Return (X, Y) of the center of cell containing provided text 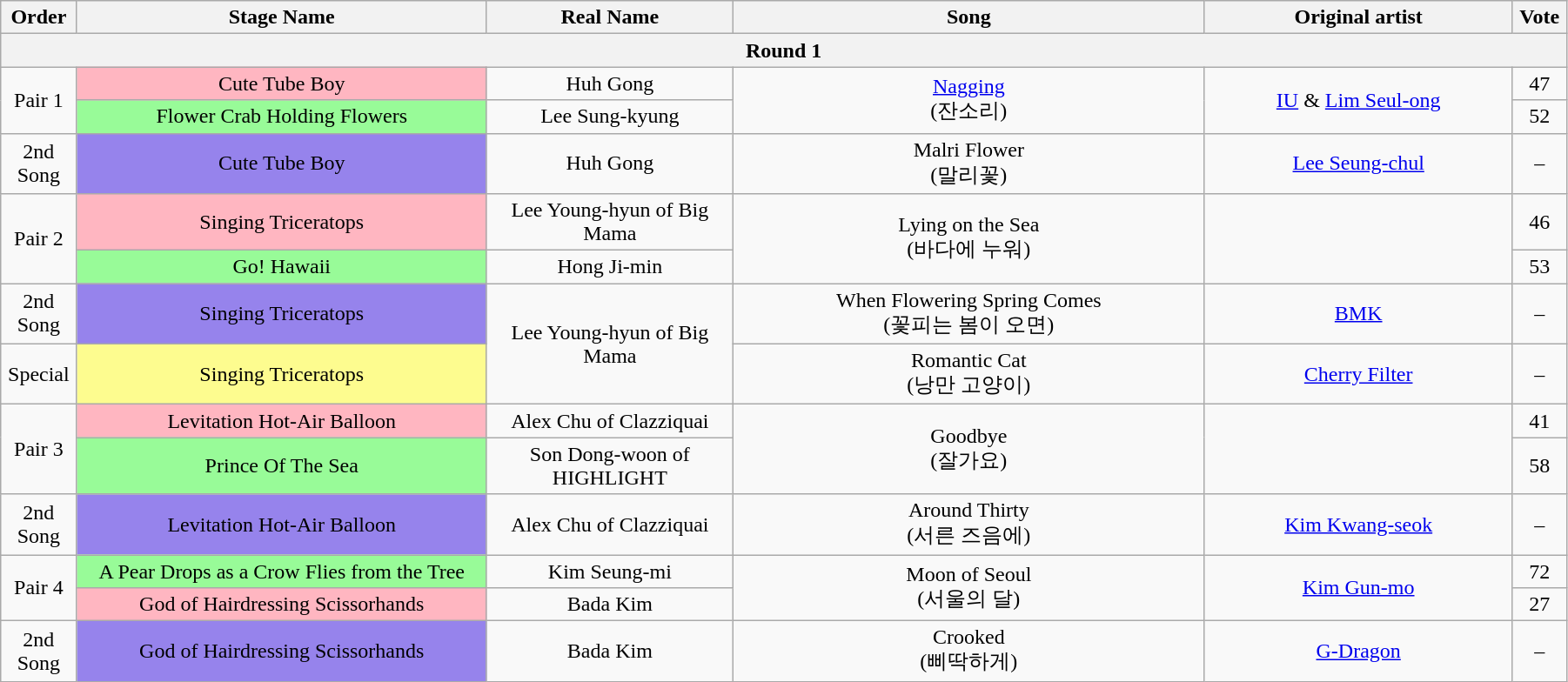
Flower Crab Holding Flowers (282, 117)
Pair 2 (38, 238)
Lying on the Sea(바다에 누워) (968, 238)
Cherry Filter (1358, 374)
IU & Lim Seul-ong (1358, 100)
When Flowering Spring Comes(꽃피는 봄이 오면) (968, 314)
27 (1539, 605)
Hong Ji-min (609, 267)
BMK (1358, 314)
Kim Seung-mi (609, 572)
Pair 3 (38, 449)
Real Name (609, 17)
Pair 1 (38, 100)
Pair 4 (38, 588)
Round 1 (784, 50)
Moon of Seoul(서울의 달) (968, 588)
52 (1539, 117)
72 (1539, 572)
Original artist (1358, 17)
Order (38, 17)
53 (1539, 267)
Crooked(삐딱하게) (968, 652)
Song (968, 17)
Goodbye(잘가요) (968, 449)
A Pear Drops as a Crow Flies from the Tree (282, 572)
Special (38, 374)
Go! Hawaii (282, 267)
46 (1539, 223)
Romantic Cat(낭만 고양이) (968, 374)
Son Dong-woon of HIGHLIGHT (609, 466)
Lee Sung-kyung (609, 117)
47 (1539, 84)
41 (1539, 421)
Kim Gun-mo (1358, 588)
Nagging(잔소리) (968, 100)
Malri Flower(말리꽃) (968, 164)
Kim Kwang-seok (1358, 525)
G-Dragon (1358, 652)
Vote (1539, 17)
Around Thirty(서른 즈음에) (968, 525)
Prince Of The Sea (282, 466)
Lee Seung-chul (1358, 164)
Stage Name (282, 17)
58 (1539, 466)
